Find where the given text appears and provide that cell's center as [x, y] coordinate. 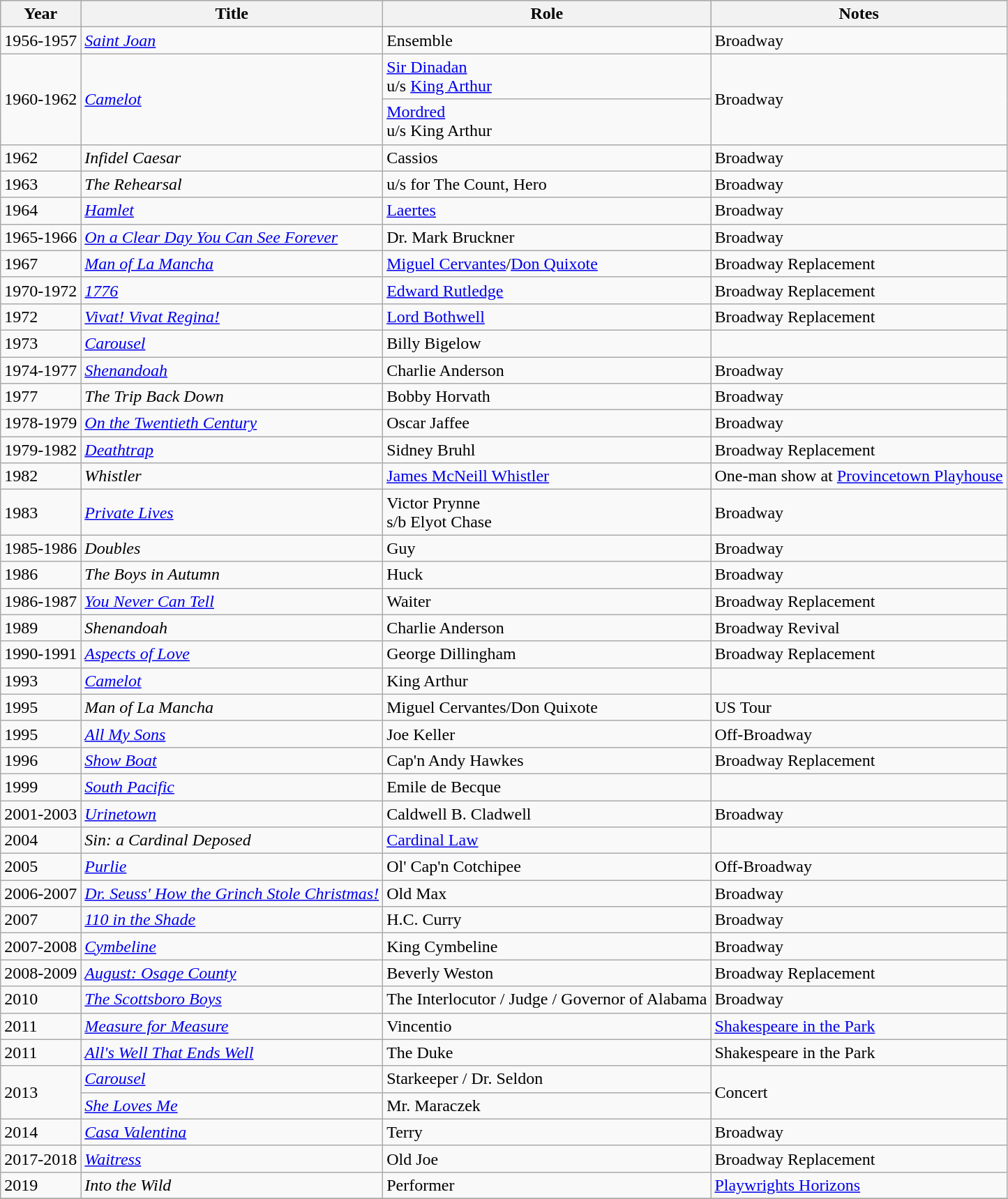
Lord Bothwell [547, 317]
Playwrights Horizons [859, 1185]
1977 [40, 397]
Laertes [547, 211]
August: Osage County [232, 973]
Cassios [547, 158]
H.C. Curry [547, 920]
Saint Joan [232, 40]
James McNeill Whistler [547, 476]
US Tour [859, 707]
1962 [40, 158]
Ol' Cap'n Cotchipee [547, 867]
All's Well That Ends Well [232, 1053]
Concert [859, 1092]
Edward Rutledge [547, 290]
Urinetown [232, 814]
Waitress [232, 1159]
Starkeeper / Dr. Seldon [547, 1079]
Old Joe [547, 1159]
Purlie [232, 867]
1979-1982 [40, 450]
1999 [40, 787]
Cymbeline [232, 947]
1982 [40, 476]
Whistler [232, 476]
The Scottsboro Boys [232, 1000]
Ensemble [547, 40]
Title [232, 14]
Beverly Weston [547, 973]
110 in the Shade [232, 920]
Vincentio [547, 1026]
Notes [859, 14]
2001-2003 [40, 814]
1964 [40, 211]
Sin: a Cardinal Deposed [232, 840]
1973 [40, 343]
Measure for Measure [232, 1026]
Doubles [232, 548]
Huck [547, 575]
Broadway Revival [859, 628]
Waiter [547, 601]
King Arthur [547, 681]
You Never Can Tell [232, 601]
On the Twentieth Century [232, 423]
Deathtrap [232, 450]
Mordredu/s King Arthur [547, 121]
The Boys in Autumn [232, 575]
On a Clear Day You Can See Forever [232, 237]
2019 [40, 1185]
2014 [40, 1132]
Role [547, 14]
Sidney Bruhl [547, 450]
1965-1966 [40, 237]
Billy Bigelow [547, 343]
The Rehearsal [232, 184]
Show Boat [232, 760]
Year [40, 14]
2004 [40, 840]
Bobby Horvath [547, 397]
2010 [40, 1000]
2006-2007 [40, 893]
1974-1977 [40, 370]
Vivat! Vivat Regina! [232, 317]
Into the Wild [232, 1185]
1776 [232, 290]
Dr. Seuss' How the Grinch Stole Christmas! [232, 893]
Caldwell B. Cladwell [547, 814]
1989 [40, 628]
Guy [547, 548]
Joe Keller [547, 734]
Private Lives [232, 512]
Infidel Caesar [232, 158]
Mr. Maraczek [547, 1106]
1996 [40, 760]
1993 [40, 681]
Cardinal Law [547, 840]
George Dillingham [547, 654]
Terry [547, 1132]
2017-2018 [40, 1159]
1960-1962 [40, 99]
1970-1972 [40, 290]
Cap'n Andy Hawkes [547, 760]
1956-1957 [40, 40]
2007 [40, 920]
2007-2008 [40, 947]
All My Sons [232, 734]
Performer [547, 1185]
Dr. Mark Bruckner [547, 237]
1983 [40, 512]
1986-1987 [40, 601]
2005 [40, 867]
1978-1979 [40, 423]
1963 [40, 184]
1990-1991 [40, 654]
The Trip Back Down [232, 397]
One-man show at Provincetown Playhouse [859, 476]
1985-1986 [40, 548]
The Interlocutor / Judge / Governor of Alabama [547, 1000]
1986 [40, 575]
u/s for The Count, Hero [547, 184]
Hamlet [232, 211]
Victor Prynnes/b Elyot Chase [547, 512]
Aspects of Love [232, 654]
She Loves Me [232, 1106]
The Duke [547, 1053]
Casa Valentina [232, 1132]
Emile de Becque [547, 787]
Sir Dinadanu/s King Arthur [547, 77]
1967 [40, 264]
2008-2009 [40, 973]
King Cymbeline [547, 947]
Oscar Jaffee [547, 423]
2013 [40, 1092]
1972 [40, 317]
Old Max [547, 893]
South Pacific [232, 787]
